Return the (X, Y) coordinate for the center point of the cell that contains the specified text.  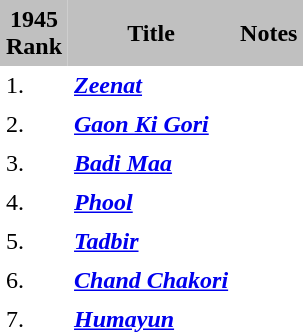
Phool (151, 202)
5. (34, 242)
Badi Maa (151, 164)
3. (34, 164)
Chand Chakori (151, 280)
Tadbir (151, 242)
Notes (268, 33)
Title (151, 33)
2. (34, 124)
4. (34, 202)
6. (34, 280)
1945Rank (34, 33)
Zeenat (151, 86)
Gaon Ki Gori (151, 124)
1. (34, 86)
